Detect which cell encompasses the target text, then output its [X, Y] center coordinate. 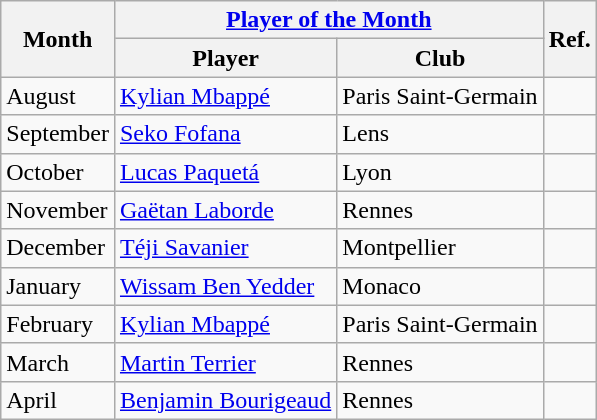
March [58, 362]
Lens [440, 134]
January [58, 286]
Month [58, 39]
November [58, 210]
April [58, 400]
Player of the Month [328, 20]
September [58, 134]
Monaco [440, 286]
Ref. [570, 39]
Lucas Paquetá [225, 172]
Gaëtan Laborde [225, 210]
Montpellier [440, 248]
Club [440, 58]
Wissam Ben Yedder [225, 286]
October [58, 172]
Lyon [440, 172]
Téji Savanier [225, 248]
Seko Fofana [225, 134]
August [58, 96]
Benjamin Bourigeaud [225, 400]
February [58, 324]
Player [225, 58]
Martin Terrier [225, 362]
December [58, 248]
